Extract the (x, y) coordinate from the center of the cell holding the provided text.  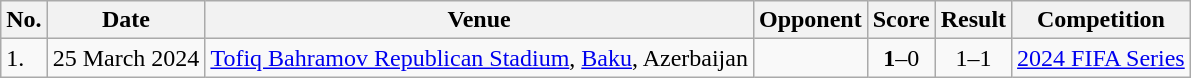
2024 FIFA Series (1102, 58)
Date (126, 20)
Opponent (810, 20)
Result (973, 20)
Score (901, 20)
Competition (1102, 20)
No. (24, 20)
25 March 2024 (126, 58)
Venue (480, 20)
1. (24, 58)
1–0 (901, 58)
1–1 (973, 58)
Tofiq Bahramov Republican Stadium, Baku, Azerbaijan (480, 58)
